Find where the given text appears and provide that cell's center as (X, Y) coordinate. 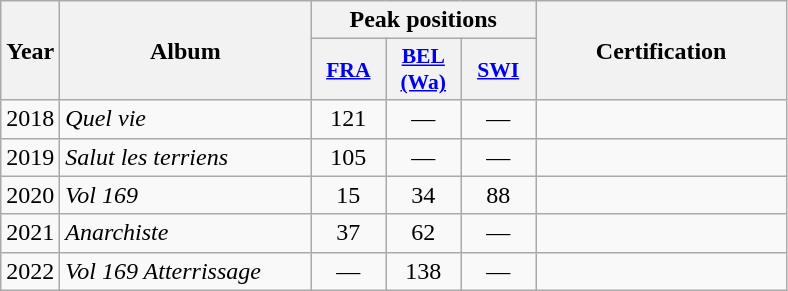
Album (186, 50)
62 (424, 233)
FRA (348, 70)
138 (424, 271)
34 (424, 195)
37 (348, 233)
121 (348, 119)
Vol 169 Atterrissage (186, 271)
SWI (498, 70)
Quel vie (186, 119)
Year (30, 50)
15 (348, 195)
2019 (30, 157)
2022 (30, 271)
105 (348, 157)
Certification (662, 50)
2021 (30, 233)
2020 (30, 195)
Vol 169 (186, 195)
2018 (30, 119)
BEL(Wa) (424, 70)
Peak positions (424, 20)
Salut les terriens (186, 157)
88 (498, 195)
Anarchiste (186, 233)
